Output the (x, y) coordinate of the center of the cell containing the given text.  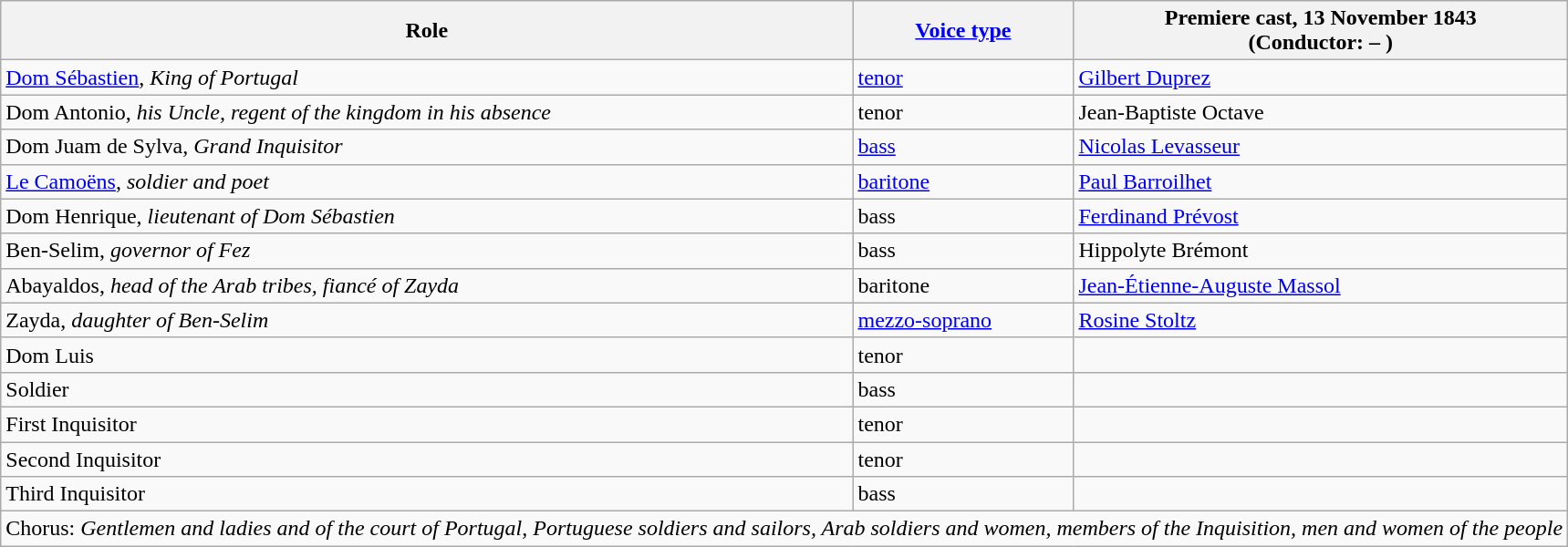
Ferdinand Prévost (1321, 216)
Ben-Selim, governor of Fez (427, 251)
Dom Henrique, lieutenant of Dom Sébastien (427, 216)
Role (427, 31)
Hippolyte Brémont (1321, 251)
Jean-Baptiste Octave (1321, 112)
Nicolas Levasseur (1321, 147)
Dom Juam de Sylva, Grand Inquisitor (427, 147)
Dom Luis (427, 355)
Le Camoëns, soldier and poet (427, 181)
Dom Antonio, his Uncle, regent of the kingdom in his absence (427, 112)
Third Inquisitor (427, 494)
Jean-Étienne-Auguste Massol (1321, 285)
Rosine Stoltz (1321, 320)
mezzo-soprano (963, 320)
Zayda, daughter of Ben-Selim (427, 320)
Abayaldos, head of the Arab tribes, fiancé of Zayda (427, 285)
Dom Sébastien, King of Portugal (427, 77)
Paul Barroilhet (1321, 181)
Second Inquisitor (427, 459)
Voice type (963, 31)
Soldier (427, 389)
Premiere cast, 13 November 1843(Conductor: – ) (1321, 31)
Gilbert Duprez (1321, 77)
First Inquisitor (427, 424)
